Extract the [x, y] coordinate from the center of the cell holding the provided text.  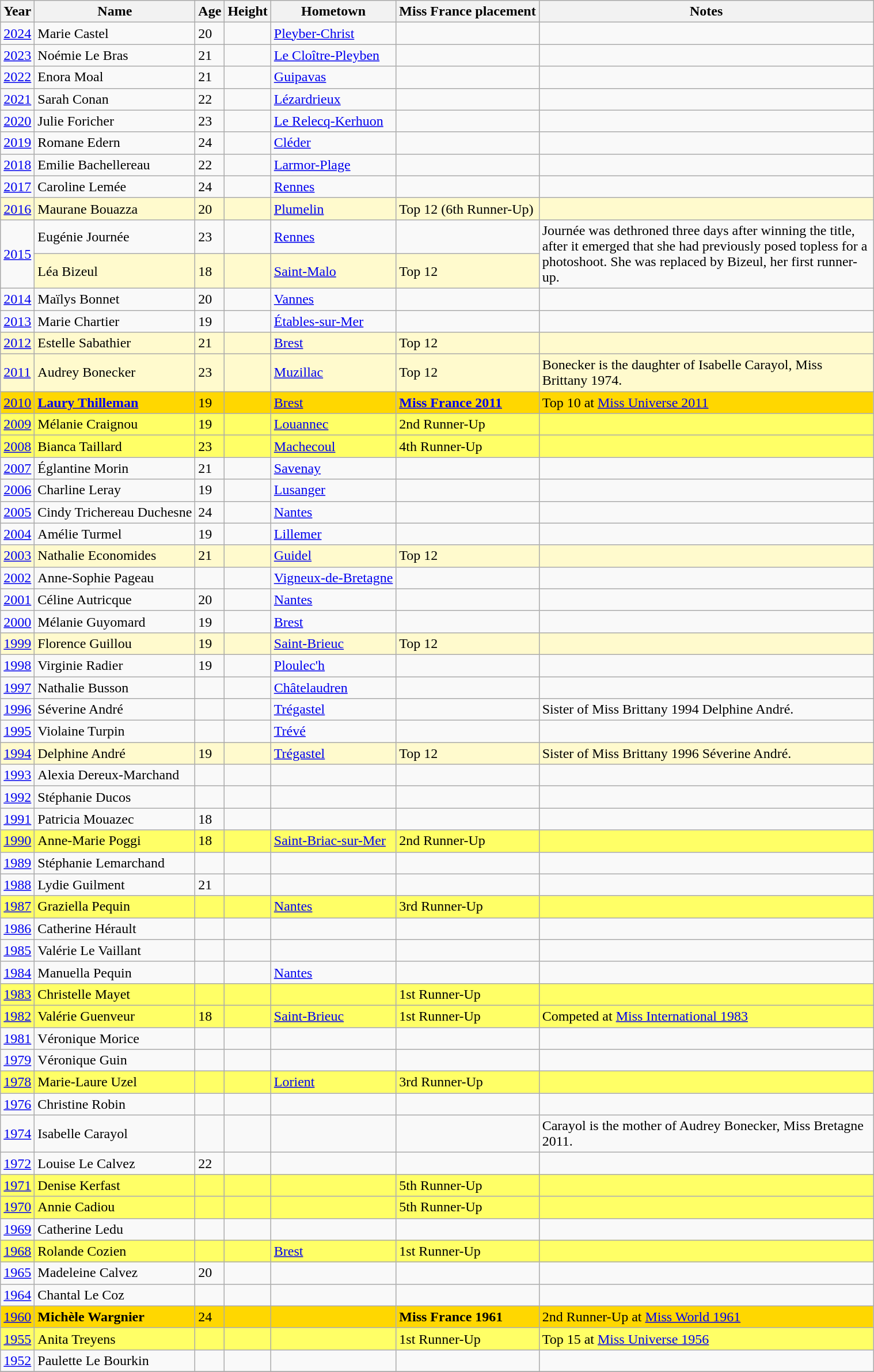
1981 [17, 1039]
Cléder [333, 143]
2007 [17, 468]
Caroline Lemée [115, 187]
1999 [17, 643]
2009 [17, 425]
2016 [17, 209]
2015 [17, 253]
1984 [17, 972]
Top 12 (6th Runner-Up) [468, 209]
Étables-sur-Mer [333, 321]
1987 [17, 907]
Anne-Marie Poggi [115, 841]
Valérie Le Vaillant [115, 950]
Chantal Le Coz [115, 1295]
Vigneux-de-Bretagne [333, 578]
Stéphanie Ducos [115, 797]
2010 [17, 403]
Séverine André [115, 710]
Paulette Le Bourkin [115, 1360]
1983 [17, 994]
1970 [17, 1207]
1982 [17, 1016]
Carayol is the mother of Audrey Bonecker, Miss Bretagne 2011. [706, 1134]
Christine Robin [115, 1104]
Lézardrieux [333, 99]
1993 [17, 775]
Larmor-Plage [333, 165]
Véronique Guin [115, 1060]
Mélanie Guyomard [115, 621]
Bonecker is the daughter of Isabelle Carayol, Miss Brittany 1974. [706, 373]
Annie Cadiou [115, 1207]
Le Cloître-Pleyben [333, 55]
Muzillac [333, 373]
Marie Castel [115, 33]
2004 [17, 534]
Violaine Turpin [115, 732]
1971 [17, 1185]
Name [115, 12]
1985 [17, 950]
Eugénie Journée [115, 237]
Year [17, 12]
1978 [17, 1082]
Height [248, 12]
2019 [17, 143]
2002 [17, 578]
1965 [17, 1273]
Rolande Cozien [115, 1251]
1979 [17, 1060]
Romane Edern [115, 143]
2008 [17, 446]
1976 [17, 1104]
Graziella Pequin [115, 907]
Guipavas [333, 77]
1989 [17, 863]
Stéphanie Lemarchand [115, 863]
1992 [17, 797]
Florence Guillou [115, 643]
2024 [17, 33]
Châtelaudren [333, 687]
2021 [17, 99]
2005 [17, 512]
Marie Chartier [115, 321]
Miss France placement [468, 12]
1988 [17, 885]
Pleyber-Christ [333, 33]
1952 [17, 1360]
Louise Le Calvez [115, 1163]
Delphine André [115, 753]
Top 10 at Miss Universe 2011 [706, 403]
Catherine Ledu [115, 1229]
1955 [17, 1339]
Patricia Mouazec [115, 819]
Lydie Guilment [115, 885]
Plumelin [333, 209]
Machecoul [333, 446]
Miss France 2011 [468, 403]
2023 [17, 55]
1986 [17, 928]
Savenay [333, 468]
1991 [17, 819]
1974 [17, 1134]
Nathalie Busson [115, 687]
4th Runner-Up [468, 446]
Isabelle Carayol [115, 1134]
Charline Leray [115, 490]
Céline Autricque [115, 600]
1964 [17, 1295]
Léa Bizeul [115, 271]
Audrey Bonecker [115, 373]
Nathalie Economides [115, 556]
1968 [17, 1251]
2012 [17, 343]
2001 [17, 600]
1998 [17, 665]
Anita Treyens [115, 1339]
Alexia Dereux-Marchand [115, 775]
Sister of Miss Brittany 1996 Séverine André. [706, 753]
Marie-Laure Uzel [115, 1082]
Julie Foricher [115, 121]
2014 [17, 299]
Trévé [333, 732]
2018 [17, 165]
2003 [17, 556]
Denise Kerfast [115, 1185]
Virginie Radier [115, 665]
Véronique Morice [115, 1039]
1997 [17, 687]
Lusanger [333, 490]
Mélanie Craignou [115, 425]
1995 [17, 732]
1960 [17, 1317]
Maïlys Bonnet [115, 299]
Michèle Wargnier [115, 1317]
Saint-Malo [333, 271]
2017 [17, 187]
1969 [17, 1229]
Guidel [333, 556]
1994 [17, 753]
Estelle Sabathier [115, 343]
Cindy Trichereau Duchesne [115, 512]
Amélie Turmel [115, 534]
2nd Runner-Up at Miss World 1961 [706, 1317]
Le Relecq-Kerhuon [333, 121]
Lillemer [333, 534]
Anne-Sophie Pageau [115, 578]
2011 [17, 373]
Emilie Bachellereau [115, 165]
2022 [17, 77]
1996 [17, 710]
Vannes [333, 299]
Christelle Mayet [115, 994]
2013 [17, 321]
Notes [706, 12]
Manuella Pequin [115, 972]
Miss France 1961 [468, 1317]
Laury Thilleman [115, 403]
Lorient [333, 1082]
1990 [17, 841]
1972 [17, 1163]
Églantine Morin [115, 468]
Competed at Miss International 1983 [706, 1016]
Louannec [333, 425]
Sarah Conan [115, 99]
Top 15 at Miss Universe 1956 [706, 1339]
2000 [17, 621]
2020 [17, 121]
Ploulec'h [333, 665]
2006 [17, 490]
Hometown [333, 12]
Maurane Bouazza [115, 209]
Madeleine Calvez [115, 1273]
Bianca Taillard [115, 446]
Saint-Briac-sur-Mer [333, 841]
Valérie Guenveur [115, 1016]
Catherine Hérault [115, 928]
Noémie Le Bras [115, 55]
Enora Moal [115, 77]
Sister of Miss Brittany 1994 Delphine André. [706, 710]
Age [210, 12]
